Return (x, y) of the center of cell containing provided text 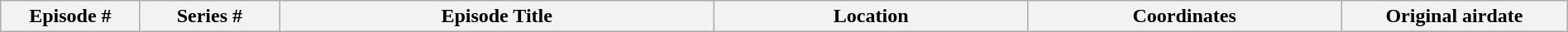
Episode Title (497, 16)
Coordinates (1184, 16)
Location (872, 16)
Series # (209, 16)
Episode # (70, 16)
Original airdate (1455, 16)
